Search for the cell housing the specified text and yield its (X, Y) center coordinate. 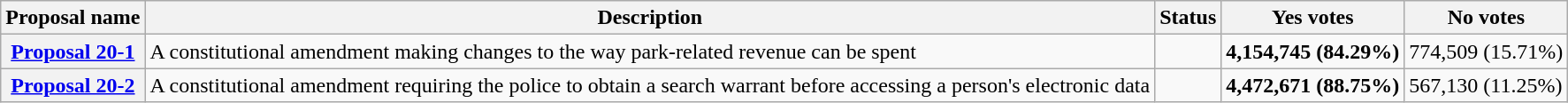
4,472,671 (88.75%) (1312, 85)
774,509 (15.71%) (1486, 51)
Yes votes (1312, 18)
Description (650, 18)
4,154,745 (84.29%) (1312, 51)
A constitutional amendment making changes to the way park-related revenue can be spent (650, 51)
No votes (1486, 18)
567,130 (11.25%) (1486, 85)
Proposal 20-2 (73, 85)
A constitutional amendment requiring the police to obtain a search warrant before accessing a person's electronic data (650, 85)
Proposal name (73, 18)
Status (1189, 18)
Proposal 20-1 (73, 51)
